Locate the cell with the specified text and output its (x, y) center coordinate. 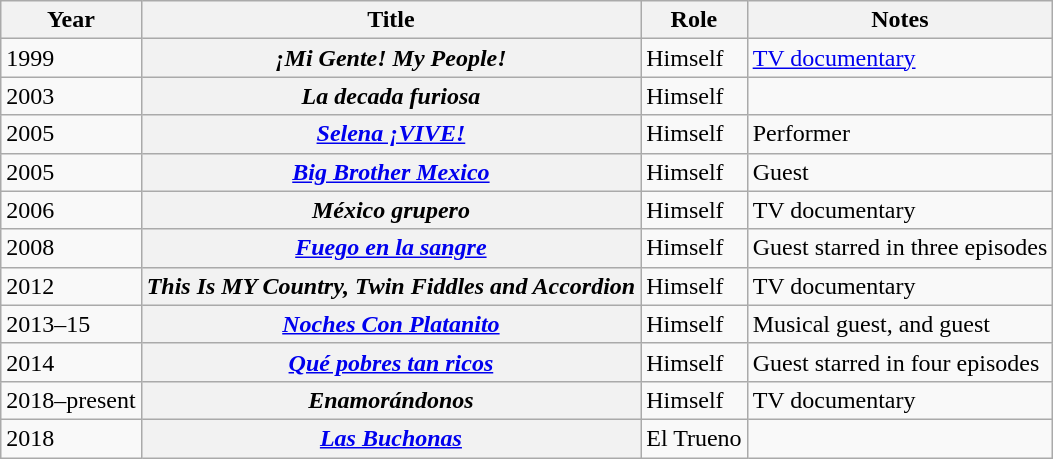
Qué pobres tan ricos (391, 362)
La decada furiosa (391, 96)
2012 (71, 286)
Guest starred in three episodes (900, 248)
Noches Con Platanito (391, 324)
Guest (900, 172)
Musical guest, and guest (900, 324)
2013–15 (71, 324)
Las Buchonas (391, 438)
Performer (900, 134)
Big Brother Mexico (391, 172)
This Is MY Country, Twin Fiddles and Accordion (391, 286)
2006 (71, 210)
Enamorándonos (391, 400)
Title (391, 20)
¡Mi Gente! My People! (391, 58)
Role (694, 20)
Fuego en la sangre (391, 248)
México grupero (391, 210)
2003 (71, 96)
Selena ¡VIVE! (391, 134)
2008 (71, 248)
El Trueno (694, 438)
Year (71, 20)
2018–present (71, 400)
2014 (71, 362)
Notes (900, 20)
Guest starred in four episodes (900, 362)
2018 (71, 438)
1999 (71, 58)
